Determine the [x, y] coordinate at the center of the cell enclosing the given text.  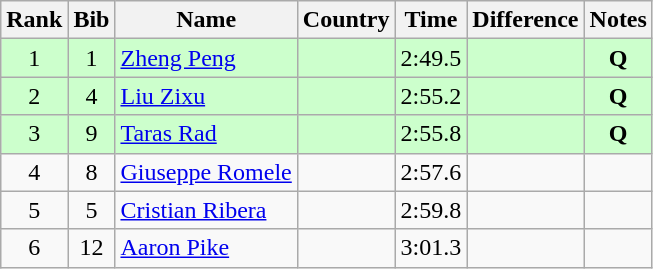
Cristian Ribera [206, 210]
2 [34, 96]
2:55.2 [431, 96]
Liu Zixu [206, 96]
9 [92, 134]
Zheng Peng [206, 58]
Aaron Pike [206, 248]
2:49.5 [431, 58]
Name [206, 20]
6 [34, 248]
12 [92, 248]
2:55.8 [431, 134]
Giuseppe Romele [206, 172]
Taras Rad [206, 134]
Rank [34, 20]
3:01.3 [431, 248]
Country [346, 20]
3 [34, 134]
Notes [618, 20]
Difference [526, 20]
2:57.6 [431, 172]
Bib [92, 20]
2:59.8 [431, 210]
Time [431, 20]
8 [92, 172]
